Return (X, Y) of the center of cell containing provided text 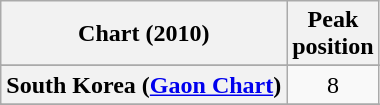
8 (333, 85)
Peakposition (333, 34)
Chart (2010) (144, 34)
South Korea (Gaon Chart) (144, 85)
